Search for the cell housing the specified text and yield its (X, Y) center coordinate. 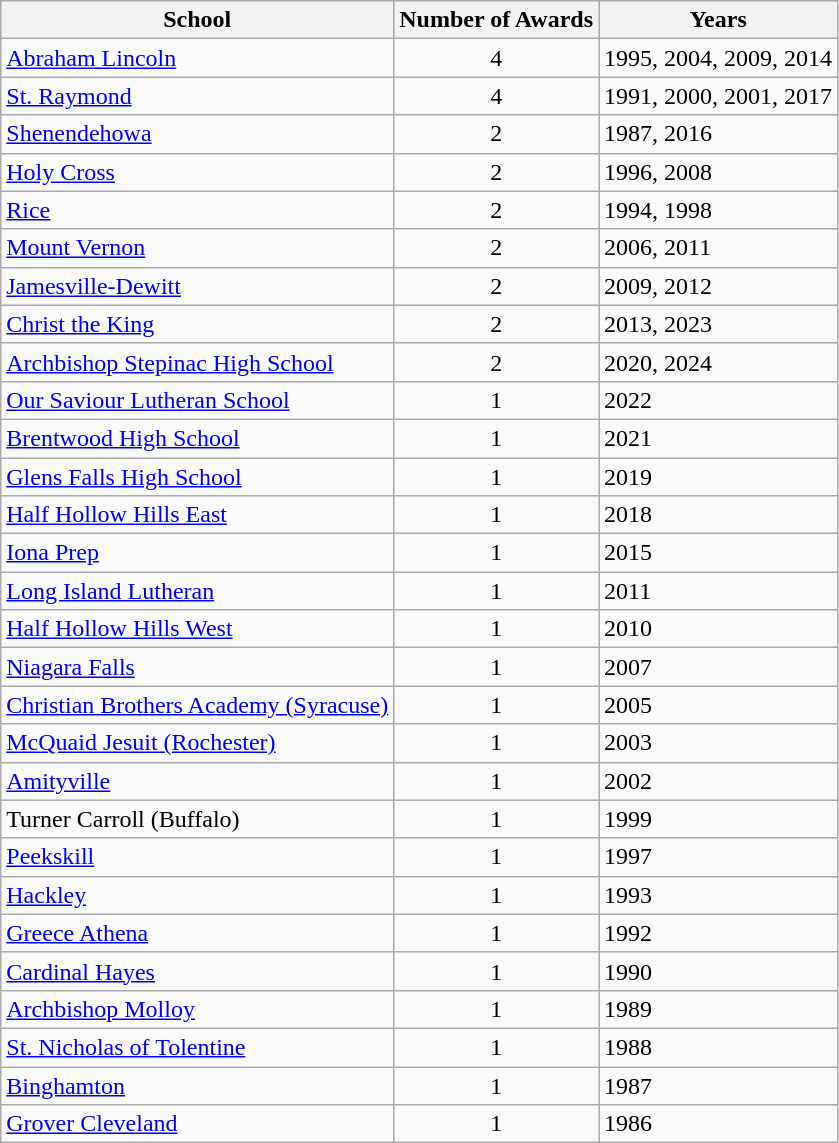
1995, 2004, 2009, 2014 (718, 58)
1991, 2000, 2001, 2017 (718, 96)
2005 (718, 705)
1999 (718, 819)
St. Nicholas of Tolentine (198, 1047)
Archbishop Molloy (198, 1009)
Grover Cleveland (198, 1124)
Shenendehowa (198, 134)
2006, 2011 (718, 248)
Half Hollow Hills East (198, 515)
2010 (718, 629)
2013, 2023 (718, 324)
Long Island Lutheran (198, 591)
1990 (718, 971)
1997 (718, 857)
1996, 2008 (718, 172)
Half Hollow Hills West (198, 629)
Archbishop Stepinac High School (198, 362)
2015 (718, 553)
School (198, 20)
2019 (718, 477)
2020, 2024 (718, 362)
Mount Vernon (198, 248)
Holy Cross (198, 172)
Brentwood High School (198, 438)
McQuaid Jesuit (Rochester) (198, 743)
1992 (718, 933)
Jamesville-Dewitt (198, 286)
Christ the King (198, 324)
Glens Falls High School (198, 477)
Peekskill (198, 857)
2009, 2012 (718, 286)
Iona Prep (198, 553)
Amityville (198, 781)
1987 (718, 1085)
2002 (718, 781)
1986 (718, 1124)
Rice (198, 210)
1988 (718, 1047)
1987, 2016 (718, 134)
Abraham Lincoln (198, 58)
1994, 1998 (718, 210)
Hackley (198, 895)
Niagara Falls (198, 667)
2011 (718, 591)
2021 (718, 438)
2022 (718, 400)
2007 (718, 667)
St. Raymond (198, 96)
2018 (718, 515)
Cardinal Hayes (198, 971)
Turner Carroll (Buffalo) (198, 819)
Our Saviour Lutheran School (198, 400)
2003 (718, 743)
Number of Awards (496, 20)
Binghamton (198, 1085)
Years (718, 20)
1993 (718, 895)
Christian Brothers Academy (Syracuse) (198, 705)
Greece Athena (198, 933)
1989 (718, 1009)
